From the cell containing the given text, extract its center point as (x, y) coordinate. 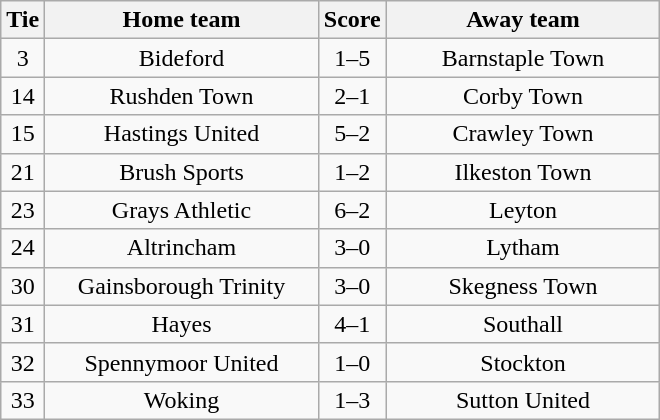
15 (23, 134)
Spennymoor United (182, 362)
31 (23, 324)
Tie (23, 20)
1–3 (352, 400)
Ilkeston Town (523, 172)
6–2 (352, 210)
5–2 (352, 134)
Bideford (182, 58)
Barnstaple Town (523, 58)
Leyton (523, 210)
Hayes (182, 324)
Woking (182, 400)
21 (23, 172)
32 (23, 362)
1–2 (352, 172)
Altrincham (182, 248)
Home team (182, 20)
33 (23, 400)
Skegness Town (523, 286)
Corby Town (523, 96)
24 (23, 248)
2–1 (352, 96)
Lytham (523, 248)
30 (23, 286)
Away team (523, 20)
Southall (523, 324)
1–5 (352, 58)
Score (352, 20)
Grays Athletic (182, 210)
1–0 (352, 362)
4–1 (352, 324)
23 (23, 210)
Sutton United (523, 400)
Hastings United (182, 134)
Gainsborough Trinity (182, 286)
Rushden Town (182, 96)
Crawley Town (523, 134)
14 (23, 96)
Brush Sports (182, 172)
3 (23, 58)
Stockton (523, 362)
